Extract the (X, Y) coordinate from the center of the cell holding the provided text.  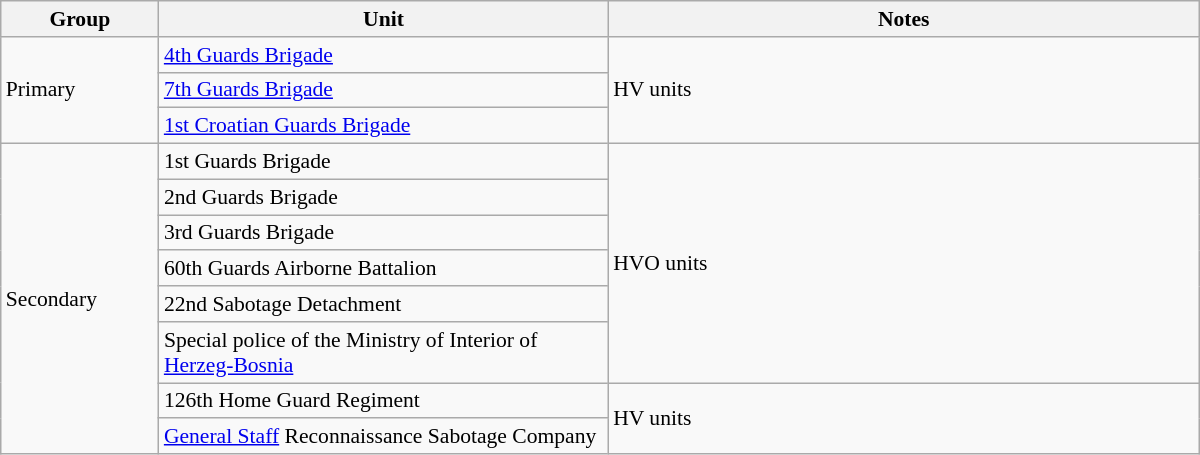
7th Guards Brigade (384, 90)
4th Guards Brigade (384, 55)
Primary (80, 90)
22nd Sabotage Detachment (384, 304)
Notes (904, 19)
60th Guards Airborne Battalion (384, 269)
Unit (384, 19)
2nd Guards Brigade (384, 197)
Secondary (80, 299)
Special police of the Ministry of Interior of Herzeg-Bosnia (384, 352)
Group (80, 19)
HVO units (904, 264)
3rd Guards Brigade (384, 233)
126th Home Guard Regiment (384, 401)
1st Guards Brigade (384, 162)
1st Croatian Guards Brigade (384, 126)
General Staff Reconnaissance Sabotage Company (384, 437)
